Extract the [X, Y] coordinate from the center of the cell holding the provided text.  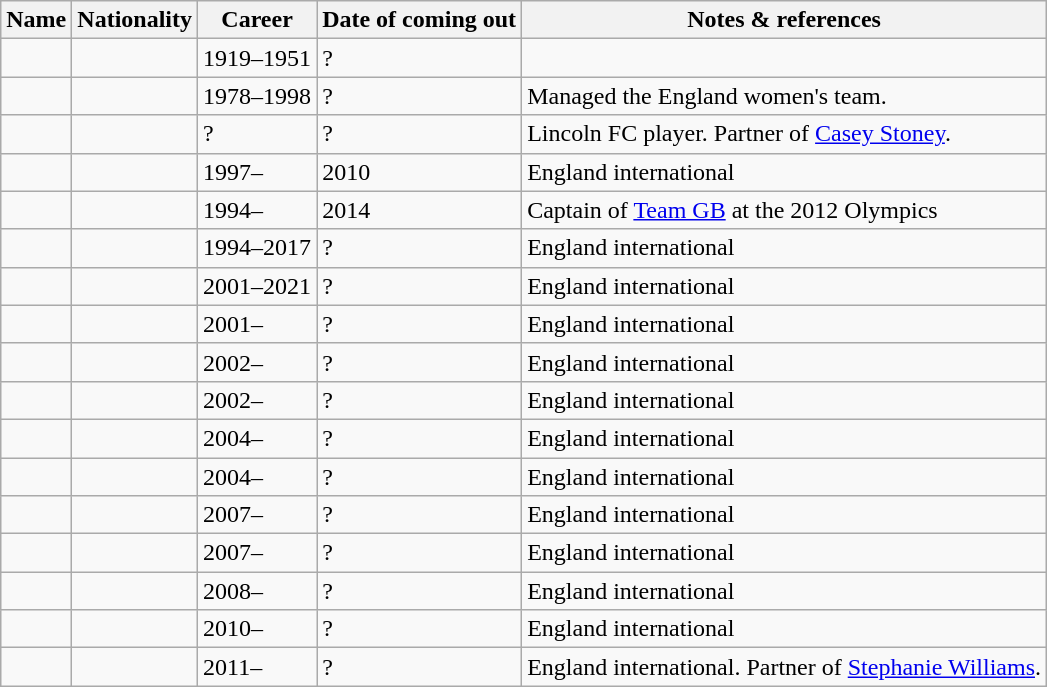
Lincoln FC player. Partner of Casey Stoney. [784, 134]
2010 [420, 172]
1994–2017 [258, 248]
2011– [258, 667]
1997– [258, 172]
2008– [258, 591]
2001–2021 [258, 286]
1919–1951 [258, 58]
Nationality [135, 20]
2014 [420, 210]
2010– [258, 629]
Captain of Team GB at the 2012 Olympics [784, 210]
England international. Partner of Stephanie Williams. [784, 667]
Career [258, 20]
Notes & references [784, 20]
1994– [258, 210]
Date of coming out [420, 20]
Name [36, 20]
2001– [258, 324]
1978–1998 [258, 96]
Managed the England women's team. [784, 96]
